Find where the given text appears and provide that cell's center as [x, y] coordinate. 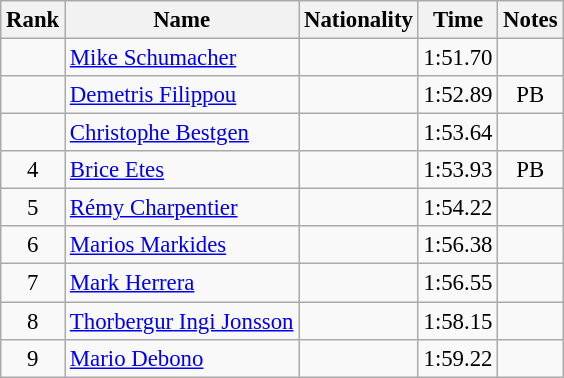
1:53.64 [458, 133]
Time [458, 20]
9 [33, 358]
Name [182, 20]
1:54.22 [458, 208]
7 [33, 283]
1:59.22 [458, 358]
1:56.55 [458, 283]
Thorbergur Ingi Jonsson [182, 321]
Marios Markides [182, 245]
Rémy Charpentier [182, 208]
1:56.38 [458, 245]
1:53.93 [458, 170]
Mark Herrera [182, 283]
1:58.15 [458, 321]
Demetris Filippou [182, 95]
Nationality [358, 20]
1:52.89 [458, 95]
4 [33, 170]
Mike Schumacher [182, 58]
Brice Etes [182, 170]
1:51.70 [458, 58]
Mario Debono [182, 358]
Rank [33, 20]
Notes [530, 20]
6 [33, 245]
8 [33, 321]
5 [33, 208]
Christophe Bestgen [182, 133]
